Locate the cell with the specified text and output its [x, y] center coordinate. 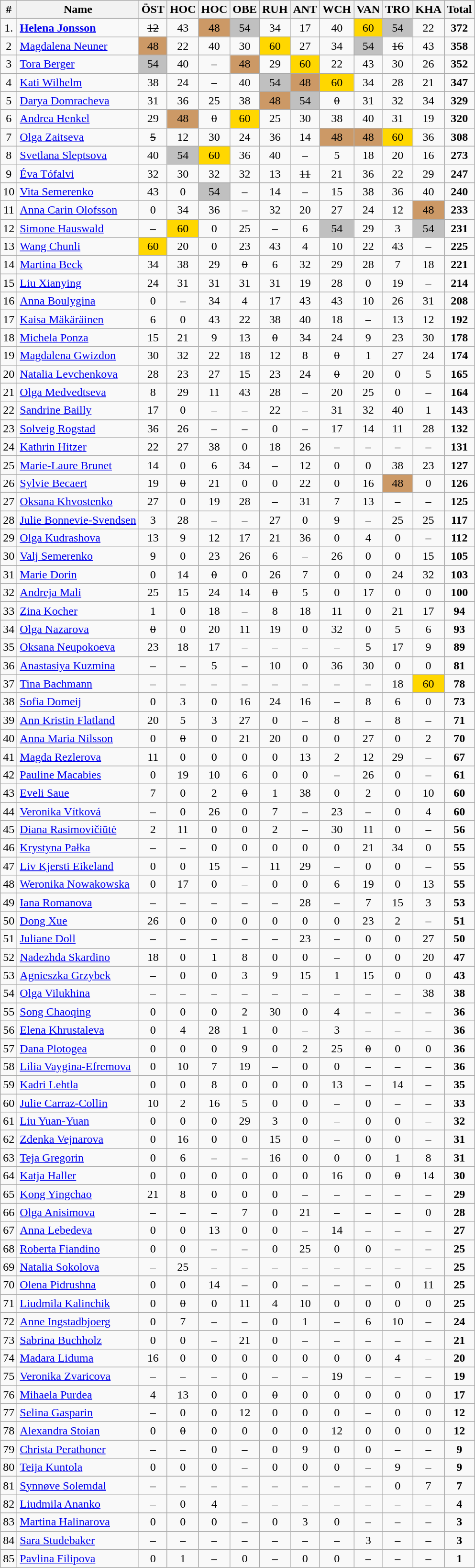
Tora Berger [78, 64]
Liv Kjersti Eikeland [78, 866]
Andrea Henkel [78, 119]
308 [459, 137]
Teja Gregorin [78, 1158]
112 [459, 538]
132 [459, 429]
231 [459, 228]
Wang Chunli [78, 247]
62 [9, 1139]
372 [459, 28]
329 [459, 101]
225 [459, 247]
Olga Medvedtseva [78, 392]
Juliane Doll [78, 939]
Marie-Laure Brunet [78, 465]
1. [9, 28]
85 [9, 1558]
Natalia Levchenkova [78, 374]
Nadezhda Skardino [78, 957]
94 [459, 611]
Anne Ingstadbjoerg [78, 1321]
Solveig Rogstad [78, 429]
127 [459, 465]
Madara Liduma [78, 1358]
Liu Yuan-Yuan [78, 1121]
68 [9, 1249]
Natalia Sokolova [78, 1267]
VAN [368, 10]
Oksana Khvostenko [78, 501]
42 [9, 775]
Dong Xue [78, 921]
Synnøve Solemdal [78, 1486]
178 [459, 338]
Kaisa Mäkäräinen [78, 319]
Zdenka Vejnarova [78, 1139]
Magdalena Gwizdon [78, 356]
44 [9, 812]
Roberta Fiandino [78, 1249]
59 [9, 1084]
Olga Nazarova [78, 629]
Sara Studebaker [78, 1540]
221 [459, 265]
57 [9, 1048]
Diana Rasimovičiūtė [78, 830]
Martina Beck [78, 265]
165 [459, 374]
164 [459, 392]
Julie Carraz-Collin [78, 1103]
Lilia Vaygina-Efremova [78, 1066]
Vita Semerenko [78, 192]
Eveli Saue [78, 793]
233 [459, 210]
Elena Khrustaleva [78, 1030]
TRO [398, 10]
Selina Gasparin [78, 1413]
Michela Ponza [78, 338]
273 [459, 155]
Julie Bonnevie-Svendsen [78, 519]
Krystyna Pałka [78, 848]
79 [9, 1449]
Tina Bachmann [78, 684]
105 [459, 556]
# [9, 10]
46 [9, 848]
Kadri Lehtla [78, 1084]
214 [459, 283]
Magdalena Neuner [78, 46]
Darya Domracheva [78, 101]
83 [9, 1522]
Olga Vilukhina [78, 993]
Liudmila Kalinchik [78, 1303]
Christa Perathoner [78, 1449]
143 [459, 410]
Zina Kocher [78, 611]
Anna Lebedeva [78, 1230]
Kati Wilhelm [78, 82]
Magda Rezlerova [78, 756]
Sofia Domeij [78, 702]
Andreja Mali [78, 593]
Dana Plotogea [78, 1048]
Alexandra Stoian [78, 1431]
Sandrine Bailly [78, 410]
Sabrina Buchholz [78, 1340]
358 [459, 46]
Sylvie Becaert [78, 483]
192 [459, 319]
Song Chaoqing [78, 1012]
41 [9, 756]
Anna Boulygina [78, 301]
66 [9, 1212]
65 [9, 1194]
117 [459, 519]
Veronika Vítková [78, 812]
82 [9, 1504]
OBE [245, 10]
Martina Halinarova [78, 1522]
Name [78, 10]
72 [9, 1321]
45 [9, 830]
74 [9, 1358]
Olga Zaitseva [78, 137]
Ann Kristin Flatland [78, 720]
Svetlana Sleptsova [78, 155]
Agnieszka Grzybek [78, 975]
Mihaela Purdea [78, 1395]
84 [9, 1540]
Kathrin Hitzer [78, 447]
Anna Carin Olofsson [78, 210]
Total [459, 10]
37 [9, 684]
80 [9, 1467]
RUH [275, 10]
174 [459, 356]
Anastasiya Kuzmina [78, 666]
208 [459, 301]
Katja Haller [78, 1176]
Pauline Macabies [78, 775]
100 [459, 593]
126 [459, 483]
89 [459, 647]
131 [459, 447]
39 [9, 720]
Weronika Nowakowska [78, 884]
Iana Romanova [78, 902]
Liudmila Ananko [78, 1504]
Olga Anisimova [78, 1212]
240 [459, 192]
58 [9, 1066]
247 [459, 173]
77 [9, 1413]
Éva Tófalvi [78, 173]
352 [459, 64]
Olga Kudrashova [78, 538]
75 [9, 1376]
320 [459, 119]
63 [9, 1158]
Anna Maria Nilsson [78, 738]
Olena Pidrushna [78, 1285]
Oksana Neupokoeva [78, 647]
347 [459, 82]
76 [9, 1395]
Marie Dorin [78, 575]
WCH [337, 10]
Helena Jonsson [78, 28]
103 [459, 575]
Liu Xianying [78, 283]
125 [459, 501]
ÖST [153, 10]
69 [9, 1267]
Pavlina Filipova [78, 1558]
64 [9, 1176]
Teija Kuntola [78, 1467]
ANT [305, 10]
49 [9, 902]
KHA [429, 10]
Veronika Zvaricova [78, 1376]
52 [9, 957]
Simone Hauswald [78, 228]
Kong Yingchao [78, 1194]
Valj Semerenko [78, 556]
93 [459, 629]
